Scan for the cell matching the given text and deliver its [X, Y] coordinate at center. 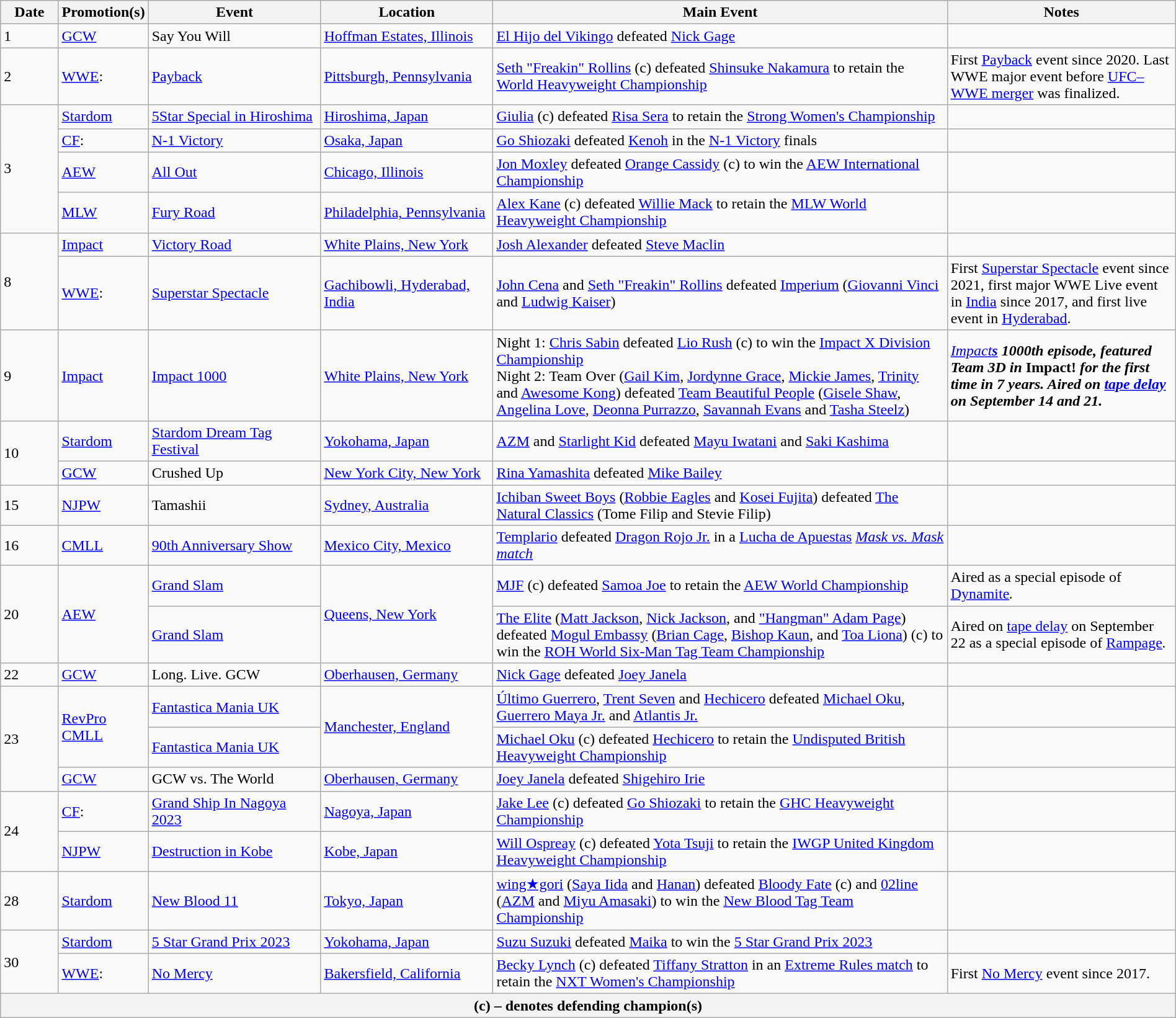
28 [30, 901]
Crushed Up [234, 473]
Superstar Spectacle [234, 293]
Hiroshima, Japan [407, 117]
Ichiban Sweet Boys (Robbie Eagles and Kosei Fujita) defeated The Natural Classics (Tome Filip and Stevie Filip) [720, 505]
Date [30, 12]
GCW vs. The World [234, 779]
Kobe, Japan [407, 851]
Nick Gage defeated Joey Janela [720, 675]
AZM and Starlight Kid defeated Mayu Iwatani and Saki Kashima [720, 440]
Event [234, 12]
Último Guerrero, Trent Seven and Hechicero defeated Michael Oku, Guerrero Maya Jr. and Atlantis Jr. [720, 707]
John Cena and Seth "Freakin" Rollins defeated Imperium (Giovanni Vinci and Ludwig Kaiser) [720, 293]
(c) – denotes defending champion(s) [588, 1006]
Bakersfield, California [407, 974]
Pittsburgh, Pennsylvania [407, 76]
Alex Kane (c) defeated Willie Mack to retain the MLW World Heavyweight Championship [720, 212]
Promotion(s) [103, 12]
1 [30, 36]
El Hijo del Vikingo defeated Nick Gage [720, 36]
10 [30, 453]
First Superstar Spectacle event since 2021, first major WWE Live event in India since 2017, and first live event in Hyderabad. [1061, 293]
Suzu Suzuki defeated Maika to win the 5 Star Grand Prix 2023 [720, 942]
Aired on tape delay on September 22 as a special episode of Rampage. [1061, 635]
Say You Will [234, 36]
N-1 Victory [234, 140]
Michael Oku (c) defeated Hechicero to retain the Undisputed British Heavyweight Championship [720, 747]
Payback [234, 76]
3 [30, 169]
Hoffman Estates, Illinois [407, 36]
Destruction in Kobe [234, 851]
Long. Live. GCW [234, 675]
8 [30, 282]
CMLL [103, 546]
Becky Lynch (c) defeated Tiffany Stratton in an Extreme Rules match to retain the NXT Women's Championship [720, 974]
Joey Janela defeated Shigehiro Irie [720, 779]
Osaka, Japan [407, 140]
Philadelphia, Pennsylvania [407, 212]
No Mercy [234, 974]
Will Ospreay (c) defeated Yota Tsuji to retain the IWGP United Kingdom Heavyweight Championship [720, 851]
Nagoya, Japan [407, 811]
Josh Alexander defeated Steve Maclin [720, 244]
9 [30, 375]
Gachibowli, Hyderabad, India [407, 293]
Victory Road [234, 244]
Notes [1061, 12]
Impacts 1000th episode, featured Team 3D in Impact! for the first time in 7 years. Aired on tape delay on September 14 and 21. [1061, 375]
First Payback event since 2020. Last WWE major event before UFC–WWE merger was finalized. [1061, 76]
New Blood 11 [234, 901]
wing★gori (Saya Iida and Hanan) defeated Bloody Fate (c) and 02line (AZM and Miyu Amasaki) to win the New Blood Tag Team Championship [720, 901]
New York City, New York [407, 473]
Go Shiozaki defeated Kenoh in the N-1 Victory finals [720, 140]
First No Mercy event since 2017. [1061, 974]
Manchester, England [407, 727]
Tamashii [234, 505]
5Star Special in Hiroshima [234, 117]
Location [407, 12]
2 [30, 76]
22 [30, 675]
Queens, New York [407, 614]
Giulia (c) defeated Risa Sera to retain the Strong Women's Championship [720, 117]
Tokyo, Japan [407, 901]
Grand Ship In Nagoya 2023 [234, 811]
MJF (c) defeated Samoa Joe to retain the AEW World Championship [720, 586]
Main Event [720, 12]
20 [30, 614]
Rina Yamashita defeated Mike Bailey [720, 473]
Aired as a special episode of Dynamite. [1061, 586]
30 [30, 962]
Jon Moxley defeated Orange Cassidy (c) to win the AEW International Championship [720, 172]
5 Star Grand Prix 2023 [234, 942]
Templario defeated Dragon Rojo Jr. in a Lucha de Apuestas Mask vs. Mask match [720, 546]
RevProCMLL [103, 727]
Mexico City, Mexico [407, 546]
24 [30, 831]
Jake Lee (c) defeated Go Shiozaki to retain the GHC Heavyweight Championship [720, 811]
15 [30, 505]
Sydney, Australia [407, 505]
Chicago, Illinois [407, 172]
Seth "Freakin" Rollins (c) defeated Shinsuke Nakamura to retain the World Heavyweight Championship [720, 76]
23 [30, 739]
Stardom Dream Tag Festival [234, 440]
Fury Road [234, 212]
Impact 1000 [234, 375]
All Out [234, 172]
16 [30, 546]
90th Anniversary Show [234, 546]
MLW [103, 212]
